Return the [X, Y] coordinate for the center point of the cell that contains the specified text.  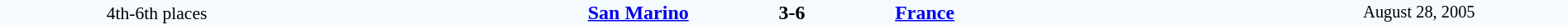
San Marino [501, 12]
4th-6th places [157, 12]
3-6 [791, 12]
August 28, 2005 [1419, 12]
France [1082, 12]
